Identify which cell holds the provided text, then report its [x, y] central coordinate. 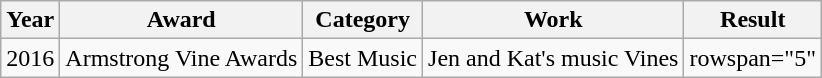
Jen and Kat's music Vines [554, 58]
Best Music [363, 58]
Year [30, 20]
2016 [30, 58]
Result [753, 20]
Work [554, 20]
Category [363, 20]
Armstrong Vine Awards [182, 58]
rowspan="5" [753, 58]
Award [182, 20]
